Scan for the cell matching the given text and deliver its [x, y] coordinate at center. 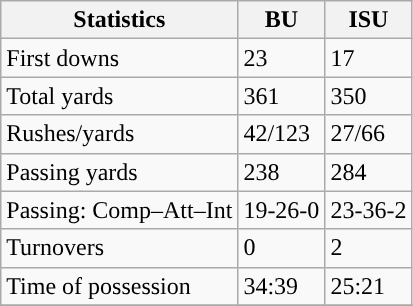
42/123 [282, 134]
23 [282, 58]
0 [282, 248]
Time of possession [120, 286]
Turnovers [120, 248]
27/66 [368, 134]
284 [368, 172]
23-36-2 [368, 210]
First downs [120, 58]
19-26-0 [282, 210]
Statistics [120, 20]
ISU [368, 20]
Passing yards [120, 172]
350 [368, 96]
Passing: Comp–Att–Int [120, 210]
Total yards [120, 96]
2 [368, 248]
34:39 [282, 286]
Rushes/yards [120, 134]
BU [282, 20]
25:21 [368, 286]
361 [282, 96]
17 [368, 58]
238 [282, 172]
